From the cell containing the given text, extract its center point as (X, Y) coordinate. 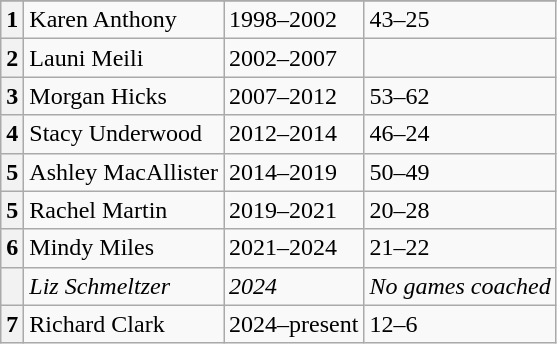
2 (12, 58)
2024–present (294, 324)
Mindy Miles (124, 248)
2014–2019 (294, 172)
1 (12, 20)
50–49 (460, 172)
Rachel Martin (124, 210)
1998–2002 (294, 20)
Stacy Underwood (124, 134)
2012–2014 (294, 134)
2007–2012 (294, 96)
2002–2007 (294, 58)
4 (12, 134)
21–22 (460, 248)
12–6 (460, 324)
Morgan Hicks (124, 96)
Liz Schmeltzer (124, 286)
53–62 (460, 96)
Richard Clark (124, 324)
Launi Meili (124, 58)
No games coached (460, 286)
Ashley MacAllister (124, 172)
3 (12, 96)
2019–2021 (294, 210)
46–24 (460, 134)
20–28 (460, 210)
43–25 (460, 20)
2024 (294, 286)
2021–2024 (294, 248)
6 (12, 248)
Karen Anthony (124, 20)
7 (12, 324)
